Capture the cell that displays the provided text and extract its (x, y) central coordinate. 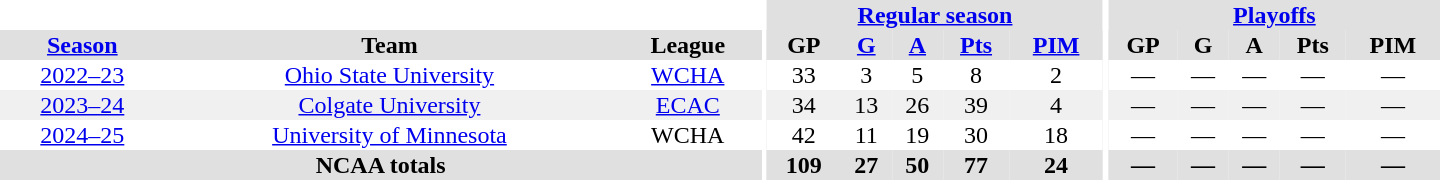
ECAC (688, 105)
NCAA totals (380, 165)
11 (866, 135)
24 (1056, 165)
109 (804, 165)
26 (918, 105)
18 (1056, 135)
50 (918, 165)
Season (82, 45)
19 (918, 135)
42 (804, 135)
33 (804, 75)
3 (866, 75)
University of Minnesota (390, 135)
Ohio State University (390, 75)
5 (918, 75)
Playoffs (1274, 15)
8 (976, 75)
Team (390, 45)
League (688, 45)
Colgate University (390, 105)
39 (976, 105)
2023–24 (82, 105)
2022–23 (82, 75)
2024–25 (82, 135)
30 (976, 135)
13 (866, 105)
Regular season (935, 15)
4 (1056, 105)
77 (976, 165)
34 (804, 105)
2 (1056, 75)
27 (866, 165)
